Detect which cell encompasses the target text, then output its (X, Y) center coordinate. 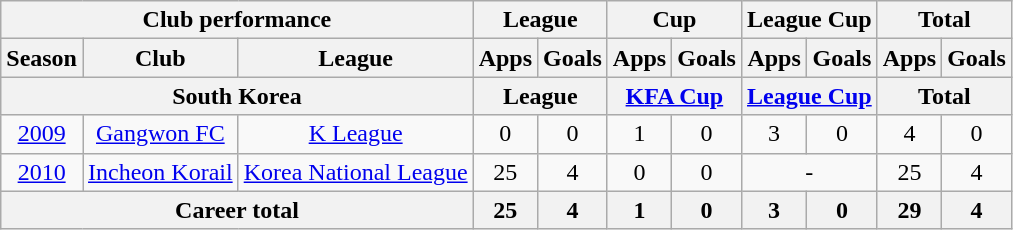
Season (42, 58)
Korea National League (356, 172)
K League (356, 134)
29 (909, 210)
KFA Cup (674, 96)
Career total (237, 210)
Club performance (237, 20)
2010 (42, 172)
Gangwon FC (160, 134)
2009 (42, 134)
South Korea (237, 96)
Incheon Korail (160, 172)
- (809, 172)
Cup (674, 20)
Club (160, 58)
